Output the (x, y) coordinate of the center of the cell containing the given text.  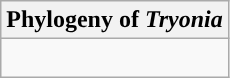
Phylogeny of Tryonia (115, 20)
